For the text-containing cell, return its midpoint in (X, Y) coordinate format. 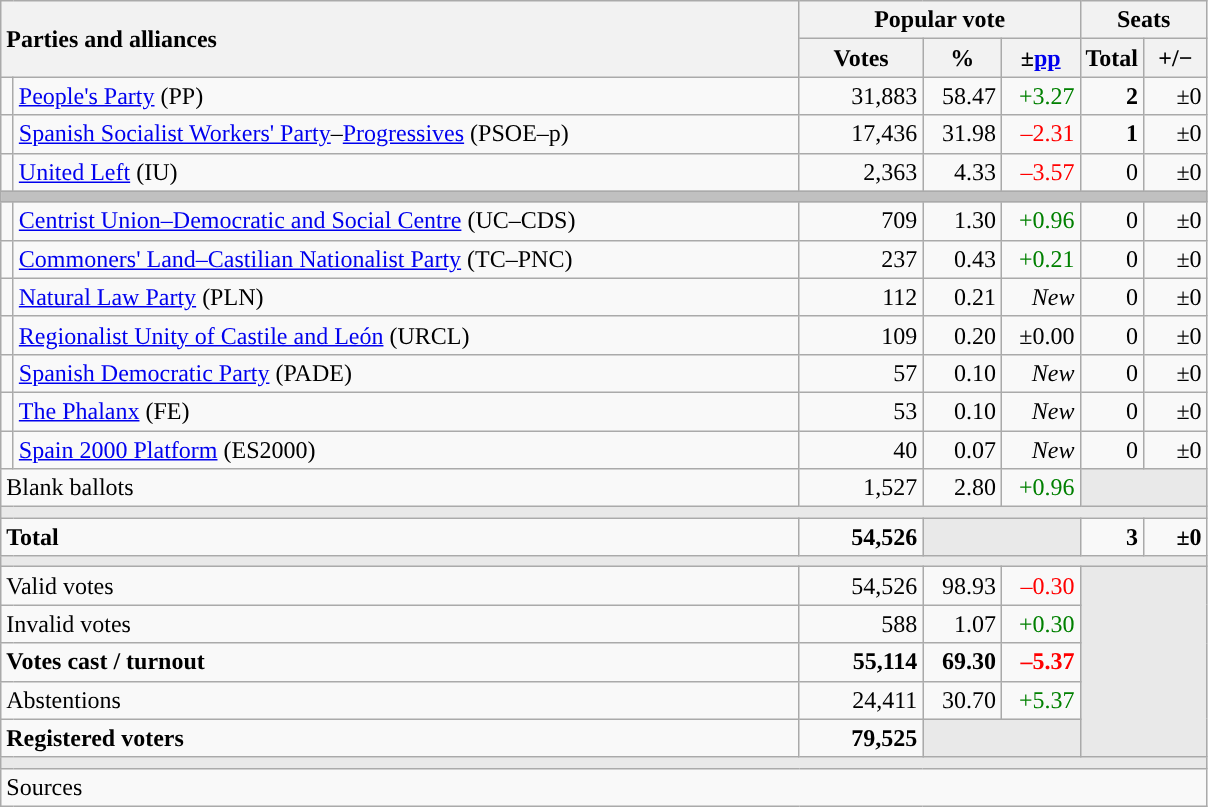
Spanish Democratic Party (PADE) (406, 373)
109 (861, 335)
±pp (1040, 58)
2 (1112, 96)
2.80 (962, 488)
+0.21 (1040, 259)
1,527 (861, 488)
57 (861, 373)
Regionalist Unity of Castile and León (URCL) (406, 335)
–3.57 (1040, 172)
98.93 (962, 586)
Registered voters (400, 738)
–0.30 (1040, 586)
0.20 (962, 335)
The Phalanx (FE) (406, 411)
588 (861, 624)
31.98 (962, 134)
237 (861, 259)
40 (861, 449)
4.33 (962, 172)
1.30 (962, 221)
1 (1112, 134)
30.70 (962, 700)
709 (861, 221)
Natural Law Party (PLN) (406, 297)
24,411 (861, 700)
3 (1112, 537)
Spanish Socialist Workers' Party–Progressives (PSOE–p) (406, 134)
2,363 (861, 172)
112 (861, 297)
0.21 (962, 297)
17,436 (861, 134)
+0.30 (1040, 624)
Parties and alliances (400, 39)
Abstentions (400, 700)
Spain 2000 Platform (ES2000) (406, 449)
Popular vote (940, 20)
0.07 (962, 449)
People's Party (PP) (406, 96)
Sources (604, 787)
Invalid votes (400, 624)
Blank ballots (400, 488)
Centrist Union–Democratic and Social Centre (UC–CDS) (406, 221)
±0.00 (1040, 335)
Votes cast / turnout (400, 662)
–2.31 (1040, 134)
Votes (861, 58)
53 (861, 411)
% (962, 58)
58.47 (962, 96)
Seats (1144, 20)
+/− (1176, 58)
79,525 (861, 738)
–5.37 (1040, 662)
Commoners' Land–Castilian Nationalist Party (TC–PNC) (406, 259)
1.07 (962, 624)
+5.37 (1040, 700)
Valid votes (400, 586)
55,114 (861, 662)
+3.27 (1040, 96)
United Left (IU) (406, 172)
0.43 (962, 259)
31,883 (861, 96)
69.30 (962, 662)
